Capture the cell that displays the provided text and extract its (X, Y) central coordinate. 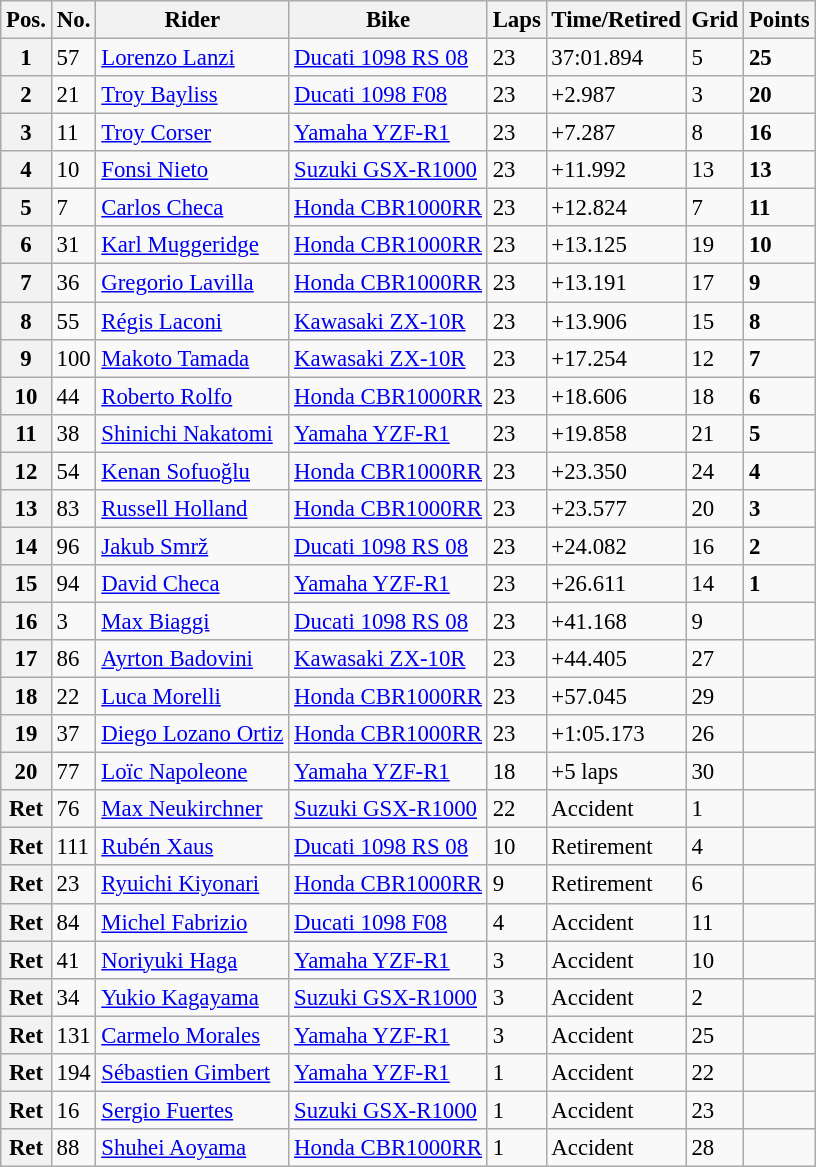
Roberto Rolfo (192, 396)
88 (74, 1148)
76 (74, 809)
Kenan Sofuoğlu (192, 471)
84 (74, 922)
Yukio Kagayama (192, 997)
Laps (516, 20)
54 (74, 471)
55 (74, 321)
30 (714, 772)
Jakub Smrž (192, 546)
+44.405 (616, 659)
Gregorio Lavilla (192, 283)
+41.168 (616, 621)
No. (74, 20)
David Checa (192, 584)
+19.858 (616, 433)
+13.906 (616, 321)
Troy Corser (192, 133)
Carmelo Morales (192, 1035)
Régis Laconi (192, 321)
+12.824 (616, 208)
29 (714, 697)
+5 laps (616, 772)
31 (74, 245)
+1:05.173 (616, 734)
Points (780, 20)
Max Biaggi (192, 621)
86 (74, 659)
+23.350 (616, 471)
Rider (192, 20)
Shuhei Aoyama (192, 1148)
Diego Lozano Ortiz (192, 734)
36 (74, 283)
Michel Fabrizio (192, 922)
27 (714, 659)
Makoto Tamada (192, 358)
37 (74, 734)
131 (74, 1035)
194 (74, 1073)
+18.606 (616, 396)
Rubén Xaus (192, 847)
96 (74, 546)
57 (74, 58)
Max Neukirchner (192, 809)
94 (74, 584)
100 (74, 358)
+2.987 (616, 95)
77 (74, 772)
+11.992 (616, 170)
44 (74, 396)
Bike (388, 20)
Luca Morelli (192, 697)
+57.045 (616, 697)
Lorenzo Lanzi (192, 58)
Pos. (26, 20)
Carlos Checa (192, 208)
28 (714, 1148)
34 (74, 997)
83 (74, 509)
Fonsi Nieto (192, 170)
41 (74, 960)
Time/Retired (616, 20)
Grid (714, 20)
+17.254 (616, 358)
Troy Bayliss (192, 95)
26 (714, 734)
111 (74, 847)
37:01.894 (616, 58)
+13.191 (616, 283)
Karl Muggeridge (192, 245)
+13.125 (616, 245)
24 (714, 471)
Shinichi Nakatomi (192, 433)
+23.577 (616, 509)
+26.611 (616, 584)
Loïc Napoleone (192, 772)
Sergio Fuertes (192, 1110)
Ayrton Badovini (192, 659)
+24.082 (616, 546)
Noriyuki Haga (192, 960)
Ryuichi Kiyonari (192, 885)
38 (74, 433)
Sébastien Gimbert (192, 1073)
Russell Holland (192, 509)
+7.287 (616, 133)
